Capture the cell that displays the provided text and extract its [x, y] central coordinate. 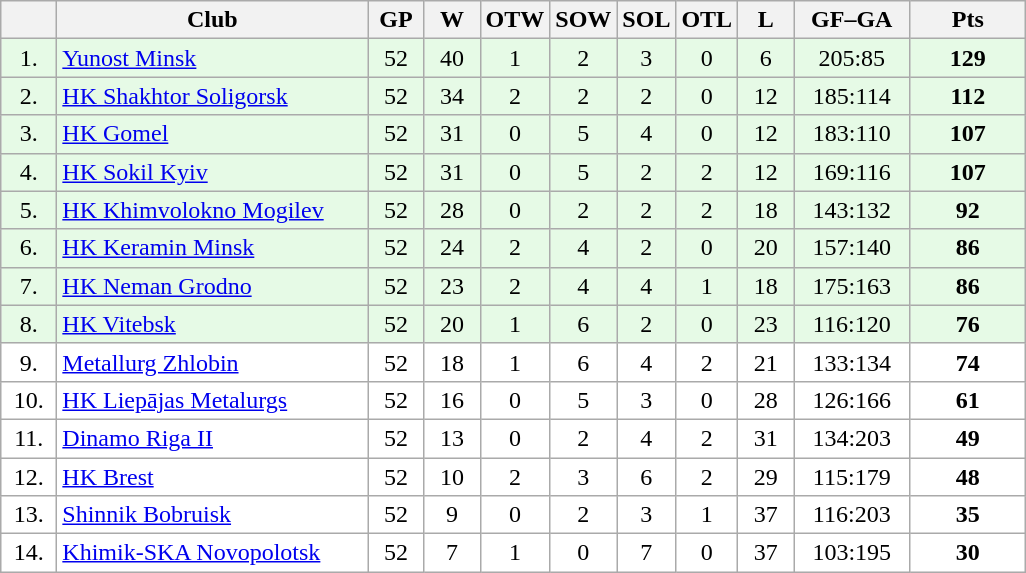
11. [29, 438]
9 [452, 515]
10 [452, 477]
W [452, 20]
143:132 [852, 210]
169:116 [852, 172]
129 [968, 58]
134:203 [852, 438]
133:134 [852, 362]
30 [968, 553]
29 [766, 477]
40 [452, 58]
SOL [646, 20]
13 [452, 438]
8. [29, 324]
1. [29, 58]
21 [766, 362]
13. [29, 515]
Metallurg Zhlobin [212, 362]
OTW [515, 20]
7. [29, 286]
115:179 [852, 477]
SOW [584, 20]
Club [212, 20]
116:203 [852, 515]
Dinamo Riga II [212, 438]
183:110 [852, 134]
76 [968, 324]
HK Khimvolokno Mogilev [212, 210]
GP [396, 20]
Shinnik Bobruisk [212, 515]
Khimik-SKA Novopolotsk [212, 553]
48 [968, 477]
L [766, 20]
HK Brest [212, 477]
HK Gomel [212, 134]
126:166 [852, 400]
3. [29, 134]
24 [452, 248]
GF–GA [852, 20]
HK Keramin Minsk [212, 248]
HK Liepājas Metalurgs [212, 400]
49 [968, 438]
14. [29, 553]
35 [968, 515]
Yunost Minsk [212, 58]
9. [29, 362]
HK Shakhtor Soligorsk [212, 96]
185:114 [852, 96]
205:85 [852, 58]
92 [968, 210]
112 [968, 96]
157:140 [852, 248]
5. [29, 210]
16 [452, 400]
4. [29, 172]
61 [968, 400]
HK Sokil Kyiv [212, 172]
OTL [707, 20]
74 [968, 362]
116:120 [852, 324]
34 [452, 96]
103:195 [852, 553]
6. [29, 248]
HK Neman Grodno [212, 286]
175:163 [852, 286]
HK Vitebsk [212, 324]
Pts [968, 20]
12. [29, 477]
10. [29, 400]
2. [29, 96]
